From the cell containing the given text, extract its center point as (x, y) coordinate. 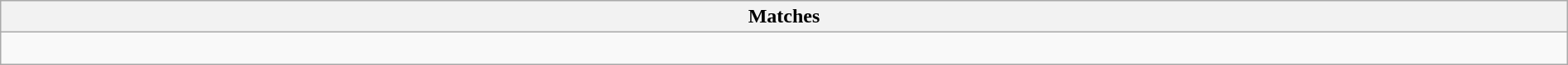
Matches (784, 17)
